Return [x, y] of the center of cell containing provided text 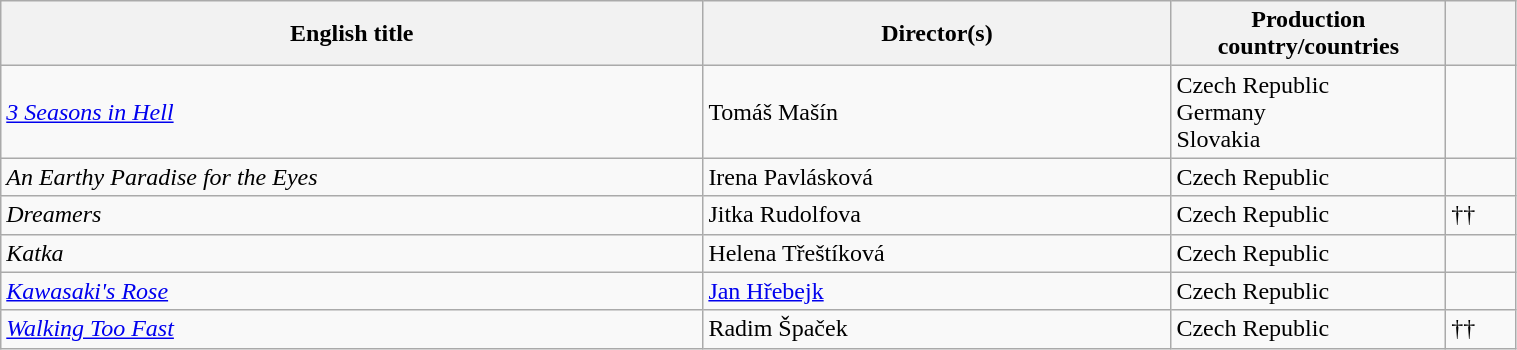
Radim Špaček [937, 329]
Kawasaki's Rose [352, 291]
Jan Hřebejk [937, 291]
Tomáš Mašín [937, 112]
Walking Too Fast [352, 329]
Dreamers [352, 215]
Czech RepublicGermanySlovakia [1308, 112]
Director(s) [937, 34]
Irena Pavlásková [937, 177]
Helena Třeštíková [937, 253]
English title [352, 34]
Katka [352, 253]
3 Seasons in Hell [352, 112]
An Earthy Paradise for the Eyes [352, 177]
Production country/countries [1308, 34]
Jitka Rudolfova [937, 215]
